Locate the cell with the specified text and output its [X, Y] center coordinate. 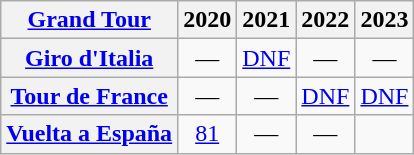
2020 [208, 20]
Grand Tour [90, 20]
2023 [384, 20]
2022 [326, 20]
81 [208, 134]
Vuelta a España [90, 134]
2021 [266, 20]
Tour de France [90, 96]
Giro d'Italia [90, 58]
